Return the [X, Y] coordinate for the center point of the cell that contains the specified text.  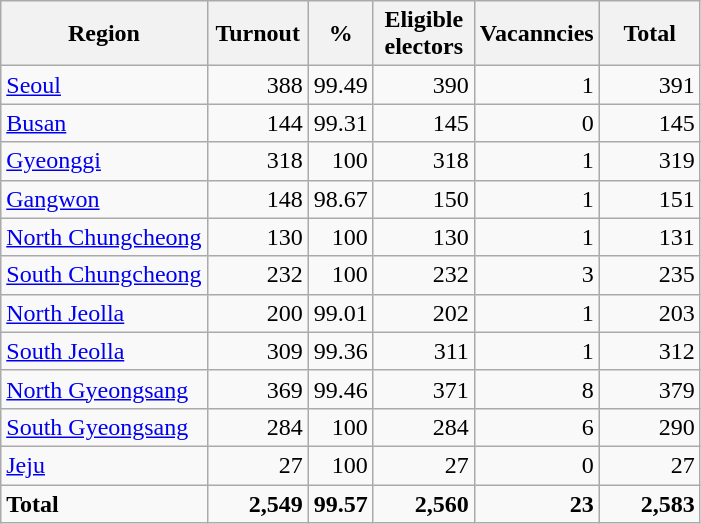
131 [650, 237]
200 [258, 313]
3 [536, 275]
South Gyeongsang [104, 427]
North Chungcheong [104, 237]
150 [424, 199]
144 [258, 123]
South Jeolla [104, 351]
99.46 [340, 389]
319 [650, 161]
6 [536, 427]
379 [650, 389]
371 [424, 389]
290 [650, 427]
2,583 [650, 503]
2,560 [424, 503]
235 [650, 275]
Eligible electors [424, 34]
Gangwon [104, 199]
Turnout [258, 34]
Region [104, 34]
312 [650, 351]
311 [424, 351]
309 [258, 351]
North Jeolla [104, 313]
99.36 [340, 351]
Gyeonggi [104, 161]
% [340, 34]
151 [650, 199]
99.57 [340, 503]
98.67 [340, 199]
369 [258, 389]
391 [650, 85]
23 [536, 503]
Seoul [104, 85]
Jeju [104, 465]
388 [258, 85]
99.49 [340, 85]
Busan [104, 123]
202 [424, 313]
203 [650, 313]
99.01 [340, 313]
148 [258, 199]
8 [536, 389]
2,549 [258, 503]
390 [424, 85]
North Gyeongsang [104, 389]
99.31 [340, 123]
Vacanncies [536, 34]
South Chungcheong [104, 275]
